Provide the (x, y) coordinate of the cell's center where the given text is located.  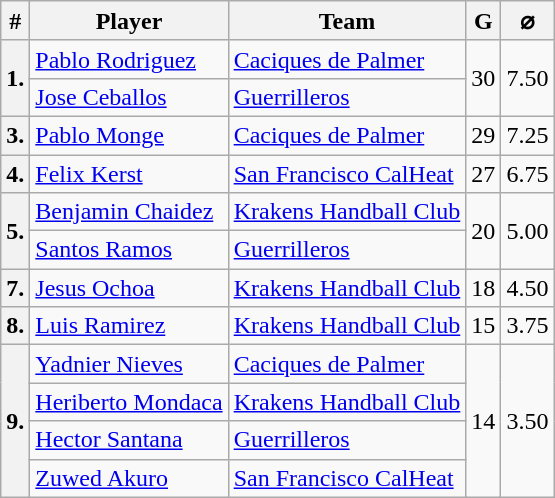
7. (16, 288)
5. (16, 231)
Zuwed Akuro (129, 478)
Benjamin Chaidez (129, 212)
7.25 (528, 135)
Heriberto Mondaca (129, 402)
30 (484, 78)
Felix Kerst (129, 173)
6.75 (528, 173)
8. (16, 326)
3.50 (528, 421)
Hector Santana (129, 440)
20 (484, 231)
⌀ (528, 21)
7.50 (528, 78)
1. (16, 78)
18 (484, 288)
# (16, 21)
3. (16, 135)
Pablo Rodriguez (129, 59)
Jesus Ochoa (129, 288)
Jose Ceballos (129, 97)
4. (16, 173)
Pablo Monge (129, 135)
Yadnier Nieves (129, 364)
14 (484, 421)
Luis Ramirez (129, 326)
Santos Ramos (129, 250)
27 (484, 173)
Player (129, 21)
9. (16, 421)
29 (484, 135)
5.00 (528, 231)
G (484, 21)
4.50 (528, 288)
Team (347, 21)
3.75 (528, 326)
15 (484, 326)
